Find where the given text appears and provide that cell's center as (x, y) coordinate. 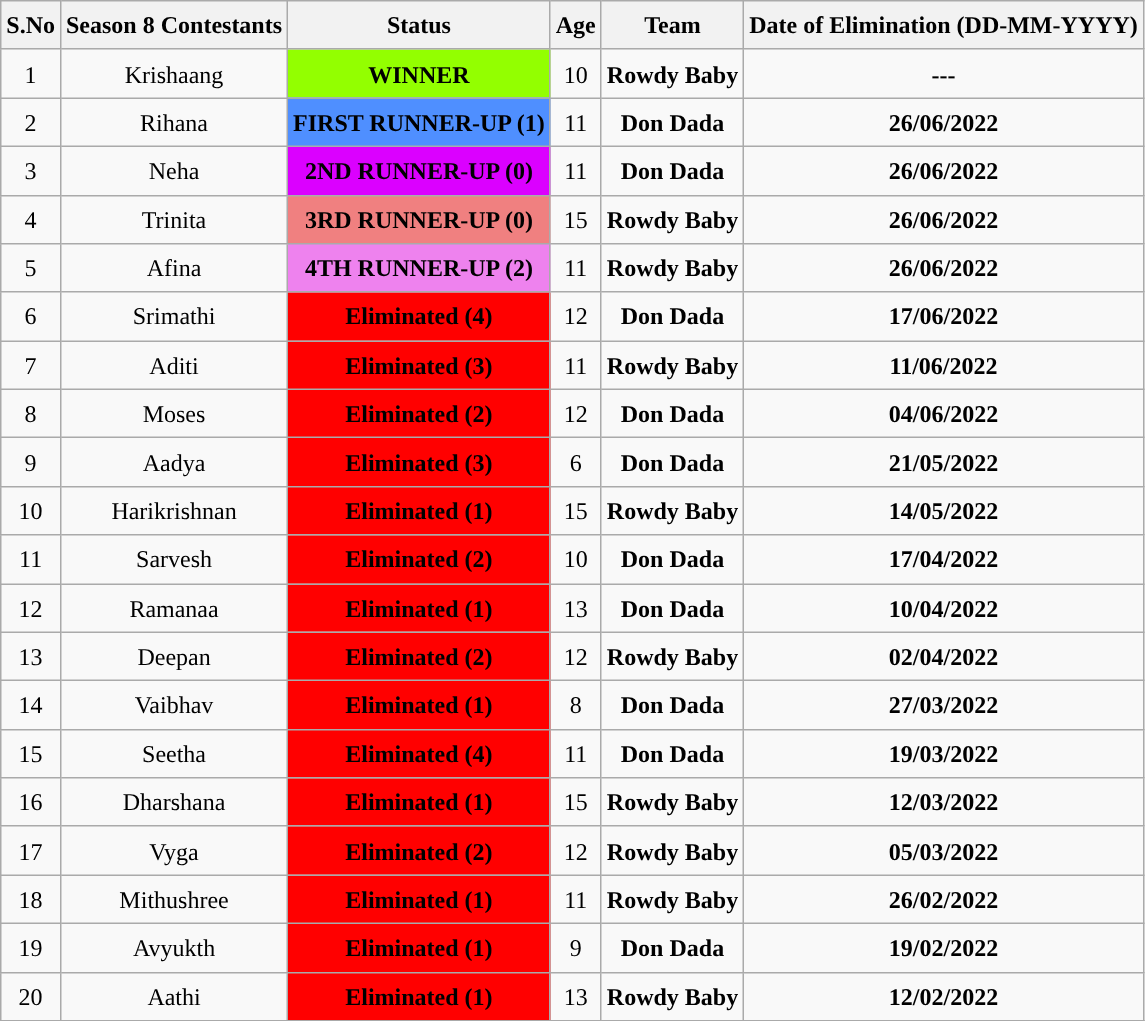
5 (31, 268)
Ramanaa (174, 608)
Srimathi (174, 316)
Afina (174, 268)
Moses (174, 414)
12/03/2022 (944, 802)
S.No (31, 26)
11/06/2022 (944, 366)
--- (944, 74)
Rihana (174, 122)
Season 8 Contestants (174, 26)
WINNER (420, 74)
Aadya (174, 462)
Deepan (174, 656)
Aathi (174, 996)
19/02/2022 (944, 948)
4 (31, 220)
3 (31, 170)
1 (31, 74)
3RD RUNNER-UP (0) (420, 220)
16 (31, 802)
Status (420, 26)
Avyukth (174, 948)
04/06/2022 (944, 414)
Vyga (174, 850)
Trinita (174, 220)
05/03/2022 (944, 850)
14/05/2022 (944, 510)
17 (31, 850)
2ND RUNNER-UP (0) (420, 170)
17/04/2022 (944, 560)
7 (31, 366)
Team (672, 26)
Age (576, 26)
14 (31, 706)
Krishaang (174, 74)
20 (31, 996)
Vaibhav (174, 706)
18 (31, 900)
02/04/2022 (944, 656)
FIRST RUNNER-UP (1) (420, 122)
Harikrishnan (174, 510)
4TH RUNNER-UP (2) (420, 268)
Date of Elimination (DD-MM-YYYY) (944, 26)
Dharshana (174, 802)
Neha (174, 170)
17/06/2022 (944, 316)
Sarvesh (174, 560)
21/05/2022 (944, 462)
Aditi (174, 366)
10/04/2022 (944, 608)
12/02/2022 (944, 996)
Mithushree (174, 900)
27/03/2022 (944, 706)
19 (31, 948)
19/03/2022 (944, 754)
Seetha (174, 754)
26/02/2022 (944, 900)
2 (31, 122)
